Determine the [X, Y] coordinate at the center of the cell enclosing the given text.  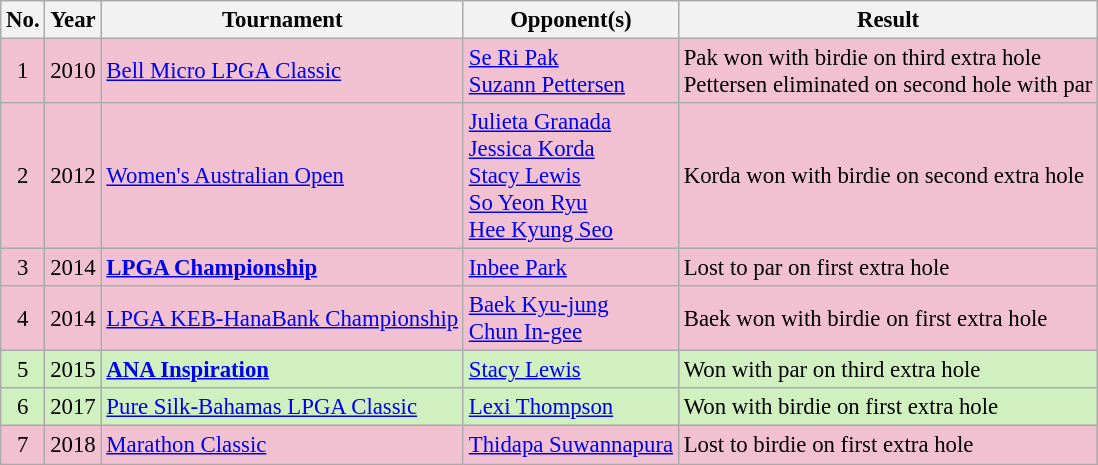
Bell Micro LPGA Classic [282, 72]
Year [73, 20]
2017 [73, 407]
Baek won with birdie on first extra hole [888, 318]
Won with par on third extra hole [888, 370]
Result [888, 20]
Pak won with birdie on third extra holePettersen eliminated on second hole with par [888, 72]
6 [23, 407]
1 [23, 72]
Thidapa Suwannapura [570, 445]
2018 [73, 445]
Stacy Lewis [570, 370]
Women's Australian Open [282, 176]
Julieta Granada Jessica Korda Stacy Lewis So Yeon Ryu Hee Kyung Seo [570, 176]
LPGA Championship [282, 268]
2012 [73, 176]
Baek Kyu-jung Chun In-gee [570, 318]
ANA Inspiration [282, 370]
2010 [73, 72]
No. [23, 20]
5 [23, 370]
2015 [73, 370]
Se Ri Pak Suzann Pettersen [570, 72]
Marathon Classic [282, 445]
Korda won with birdie on second extra hole [888, 176]
Lost to par on first extra hole [888, 268]
Inbee Park [570, 268]
2 [23, 176]
Won with birdie on first extra hole [888, 407]
Pure Silk-Bahamas LPGA Classic [282, 407]
3 [23, 268]
Opponent(s) [570, 20]
7 [23, 445]
Lexi Thompson [570, 407]
4 [23, 318]
Lost to birdie on first extra hole [888, 445]
Tournament [282, 20]
LPGA KEB-HanaBank Championship [282, 318]
